Determine the (X, Y) coordinate at the center of the cell enclosing the given text.  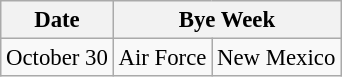
Date (57, 20)
Air Force (162, 58)
Bye Week (226, 20)
New Mexico (276, 58)
October 30 (57, 58)
